Output the [X, Y] coordinate of the center of the cell containing the given text.  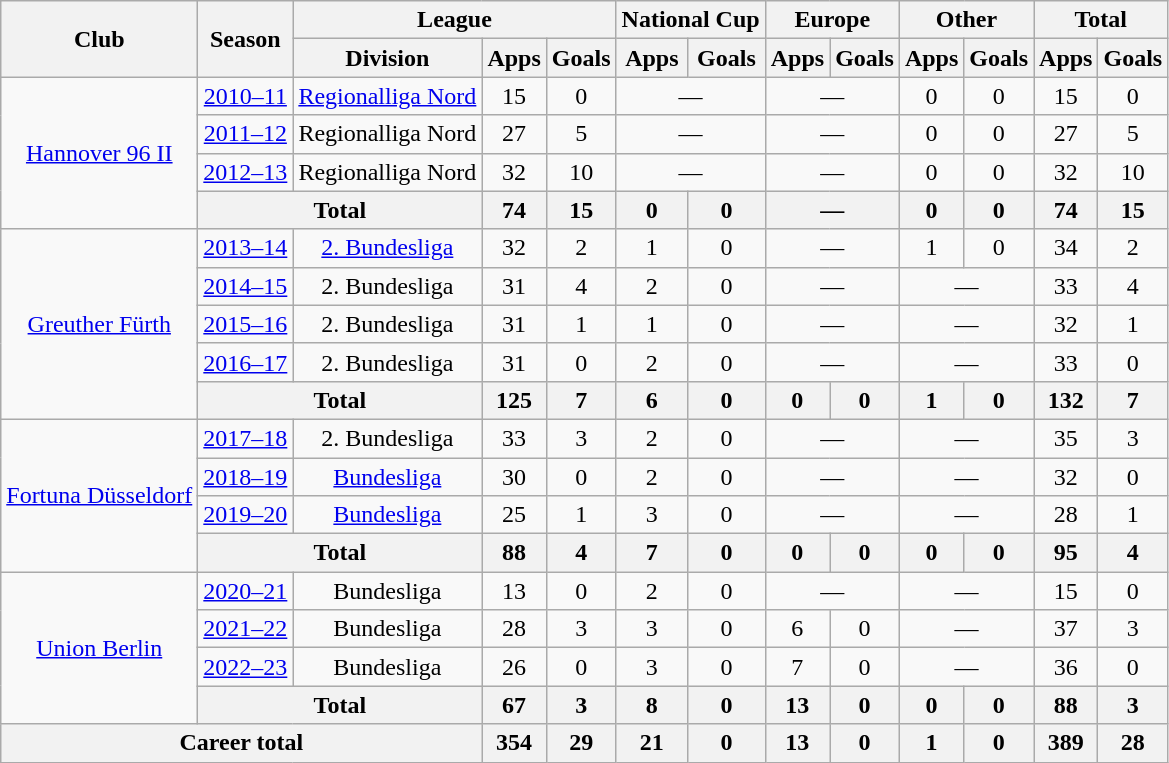
Greuther Fürth [100, 324]
Career total [242, 743]
Season [246, 39]
21 [652, 743]
125 [514, 400]
37 [1066, 629]
National Cup [690, 20]
Other [966, 20]
2020–21 [246, 591]
67 [514, 705]
26 [514, 667]
389 [1066, 743]
354 [514, 743]
35 [1066, 438]
8 [652, 705]
34 [1066, 248]
2012–13 [246, 172]
36 [1066, 667]
2021–22 [246, 629]
2015–16 [246, 324]
2010–11 [246, 96]
2018–19 [246, 477]
29 [581, 743]
2017–18 [246, 438]
2022–23 [246, 667]
Division [388, 58]
30 [514, 477]
2013–14 [246, 248]
Union Berlin [100, 648]
Fortuna Düsseldorf [100, 495]
2011–12 [246, 134]
25 [514, 515]
Hannover 96 II [100, 153]
Club [100, 39]
Europe [832, 20]
95 [1066, 553]
2019–20 [246, 515]
132 [1066, 400]
2016–17 [246, 362]
2014–15 [246, 286]
League [454, 20]
